For the text-containing cell, return its midpoint in [x, y] coordinate format. 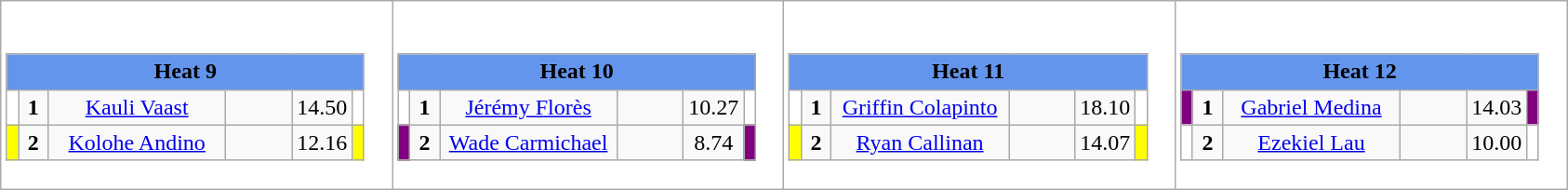
Kolohe Andino [138, 142]
Ezekiel Lau [1311, 142]
Heat 9 [185, 72]
Heat 11 1 Griffin Colapinto 18.10 2 Ryan Callinan 14.07 [980, 95]
10.00 [1497, 142]
14.07 [1105, 142]
Kauli Vaast [138, 107]
8.74 [714, 142]
Heat 10 1 Jérémy Florès 10.27 2 Wade Carmichael 8.74 [588, 95]
Jérémy Florès [528, 107]
Heat 11 [968, 72]
Wade Carmichael [528, 142]
18.10 [1105, 107]
Heat 12 1 Gabriel Medina 14.03 2 Ezekiel Lau 10.00 [1371, 95]
Gabriel Medina [1311, 107]
14.50 [322, 107]
Heat 12 [1360, 72]
14.03 [1497, 107]
10.27 [714, 107]
Heat 10 [577, 72]
Ryan Callinan [921, 142]
Griffin Colapinto [921, 107]
12.16 [322, 142]
Heat 9 1 Kauli Vaast 14.50 2 Kolohe Andino 12.16 [197, 95]
